Output the (x, y) coordinate of the center of the cell containing the given text.  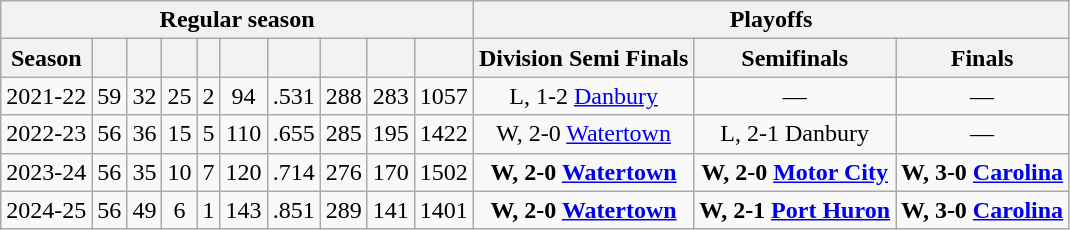
6 (180, 210)
L, 1-2 Danbury (583, 96)
141 (390, 210)
143 (244, 210)
288 (344, 96)
Division Semi Finals (583, 58)
110 (244, 134)
276 (344, 172)
7 (208, 172)
36 (144, 134)
120 (244, 172)
Semifinals (795, 58)
94 (244, 96)
.714 (294, 172)
Regular season (238, 20)
Finals (982, 58)
.655 (294, 134)
49 (144, 210)
10 (180, 172)
L, 2-1 Danbury (795, 134)
2021-22 (46, 96)
35 (144, 172)
Playoffs (770, 20)
.531 (294, 96)
Season (46, 58)
170 (390, 172)
W, 2-0 Motor City (795, 172)
195 (390, 134)
5 (208, 134)
289 (344, 210)
2024-25 (46, 210)
1401 (444, 210)
1502 (444, 172)
283 (390, 96)
.851 (294, 210)
2022-23 (46, 134)
2 (208, 96)
W, 2-1 Port Huron (795, 210)
2023-24 (46, 172)
1057 (444, 96)
32 (144, 96)
59 (110, 96)
285 (344, 134)
15 (180, 134)
1 (208, 210)
1422 (444, 134)
25 (180, 96)
